Pinpoint the cell where the given text exists, returning its [x, y] midpoint coordinate. 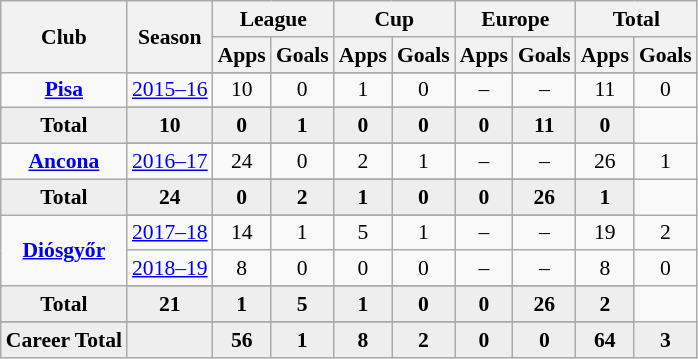
Diósgyőr [64, 250]
2016–17 [170, 162]
Pisa [64, 90]
56 [242, 340]
2017–18 [170, 233]
Career Total [64, 340]
Club [64, 36]
Season [170, 36]
Ancona [64, 162]
2018–19 [170, 269]
2015–16 [170, 90]
Europe [516, 19]
Cup [394, 19]
21 [170, 304]
League [274, 19]
3 [666, 340]
14 [242, 233]
64 [605, 340]
19 [605, 233]
